Scan for the cell matching the given text and deliver its [X, Y] coordinate at center. 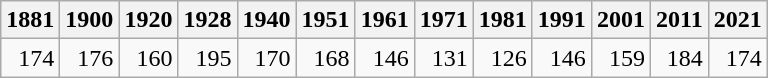
195 [208, 58]
126 [502, 58]
2021 [738, 20]
1920 [148, 20]
176 [90, 58]
1951 [326, 20]
170 [266, 58]
1940 [266, 20]
1881 [30, 20]
131 [444, 58]
1991 [562, 20]
160 [148, 58]
1928 [208, 20]
2001 [620, 20]
1971 [444, 20]
1981 [502, 20]
159 [620, 58]
1900 [90, 20]
168 [326, 58]
1961 [384, 20]
184 [679, 58]
2011 [679, 20]
